Locate the cell with the specified text and output its [X, Y] center coordinate. 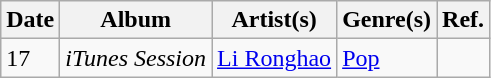
Artist(s) [274, 20]
Pop [387, 58]
Genre(s) [387, 20]
Li Ronghao [274, 58]
Date [30, 20]
17 [30, 58]
iTunes Session [136, 58]
Ref. [464, 20]
Album [136, 20]
